Pinpoint the cell where the given text exists, returning its [x, y] midpoint coordinate. 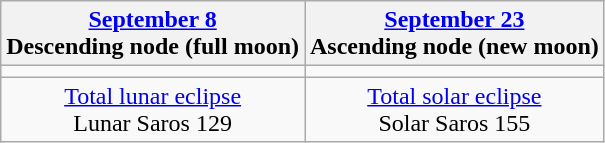
September 8Descending node (full moon) [153, 34]
Total lunar eclipseLunar Saros 129 [153, 110]
September 23Ascending node (new moon) [454, 34]
Total solar eclipseSolar Saros 155 [454, 110]
